Output the (x, y) coordinate of the center of the cell containing the given text.  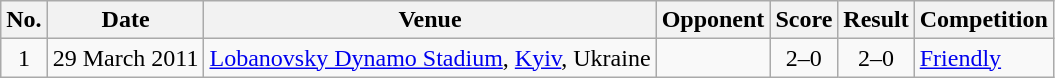
Result (876, 20)
1 (24, 58)
Opponent (713, 20)
Friendly (984, 58)
Lobanovsky Dynamo Stadium, Kyiv, Ukraine (430, 58)
Date (126, 20)
Venue (430, 20)
Score (804, 20)
29 March 2011 (126, 58)
Competition (984, 20)
No. (24, 20)
